Find where the given text appears and provide that cell's center as (x, y) coordinate. 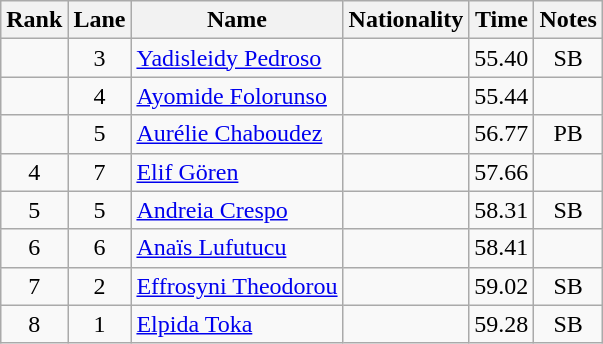
Nationality (406, 20)
Notes (568, 20)
59.02 (502, 286)
57.66 (502, 172)
Elpida Toka (237, 324)
Effrosyni Theodorou (237, 286)
8 (34, 324)
Lane (100, 20)
58.41 (502, 248)
Name (237, 20)
Aurélie Chaboudez (237, 134)
55.40 (502, 58)
1 (100, 324)
55.44 (502, 96)
Andreia Crespo (237, 210)
Rank (34, 20)
59.28 (502, 324)
2 (100, 286)
Yadisleidy Pedroso (237, 58)
Anaïs Lufutucu (237, 248)
Elif Gören (237, 172)
58.31 (502, 210)
Time (502, 20)
3 (100, 58)
56.77 (502, 134)
Ayomide Folorunso (237, 96)
PB (568, 134)
